Return (X, Y) of the center of cell containing provided text 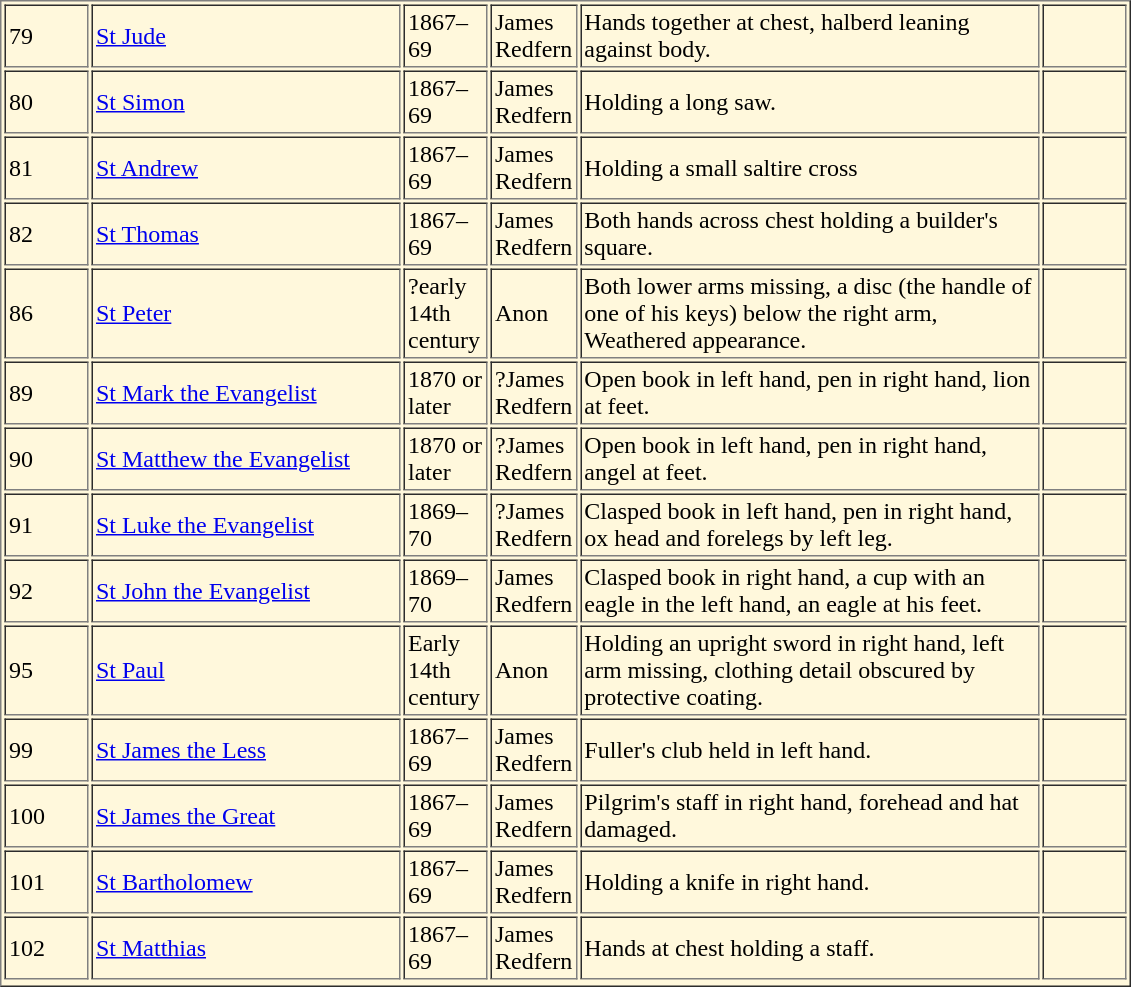
80 (46, 102)
Hands at chest holding a staff. (810, 948)
Holding a small saltire cross (810, 168)
Pilgrim's staff in right hand, forehead and hat damaged. (810, 816)
Holding a long saw. (810, 102)
St James the Less (246, 750)
St Andrew (246, 168)
99 (46, 750)
91 (46, 526)
St Jude (246, 36)
Clasped book in left hand, pen in right hand, ox head and forelegs by left leg. (810, 526)
St Mark the Evangelist (246, 394)
79 (46, 36)
St Thomas (246, 234)
St John the Evangelist (246, 592)
St Matthias (246, 948)
St Paul (246, 671)
St Simon (246, 102)
Early 14th century (446, 671)
82 (46, 234)
100 (46, 816)
Both lower arms missing, a disc (the handle of one of his keys) below the right arm, Weathered appearance. (810, 313)
95 (46, 671)
St Matthew the Evangelist (246, 460)
St Peter (246, 313)
St James the Great (246, 816)
?early 14th century (446, 313)
St Bartholomew (246, 882)
Hands together at chest, halberd leaning against body. (810, 36)
Open book in left hand, pen in right hand, lion at feet. (810, 394)
89 (46, 394)
102 (46, 948)
Open book in left hand, pen in right hand, angel at feet. (810, 460)
Clasped book in right hand, a cup with an eagle in the left hand, an eagle at his feet. (810, 592)
Holding a knife in right hand. (810, 882)
101 (46, 882)
90 (46, 460)
Both hands across chest holding a builder's square. (810, 234)
92 (46, 592)
81 (46, 168)
Holding an upright sword in right hand, left arm missing, clothing detail obscured by protective coating. (810, 671)
86 (46, 313)
St Luke the Evangelist (246, 526)
Fuller's club held in left hand. (810, 750)
